Pinpoint the cell where the given text exists, returning its [X, Y] midpoint coordinate. 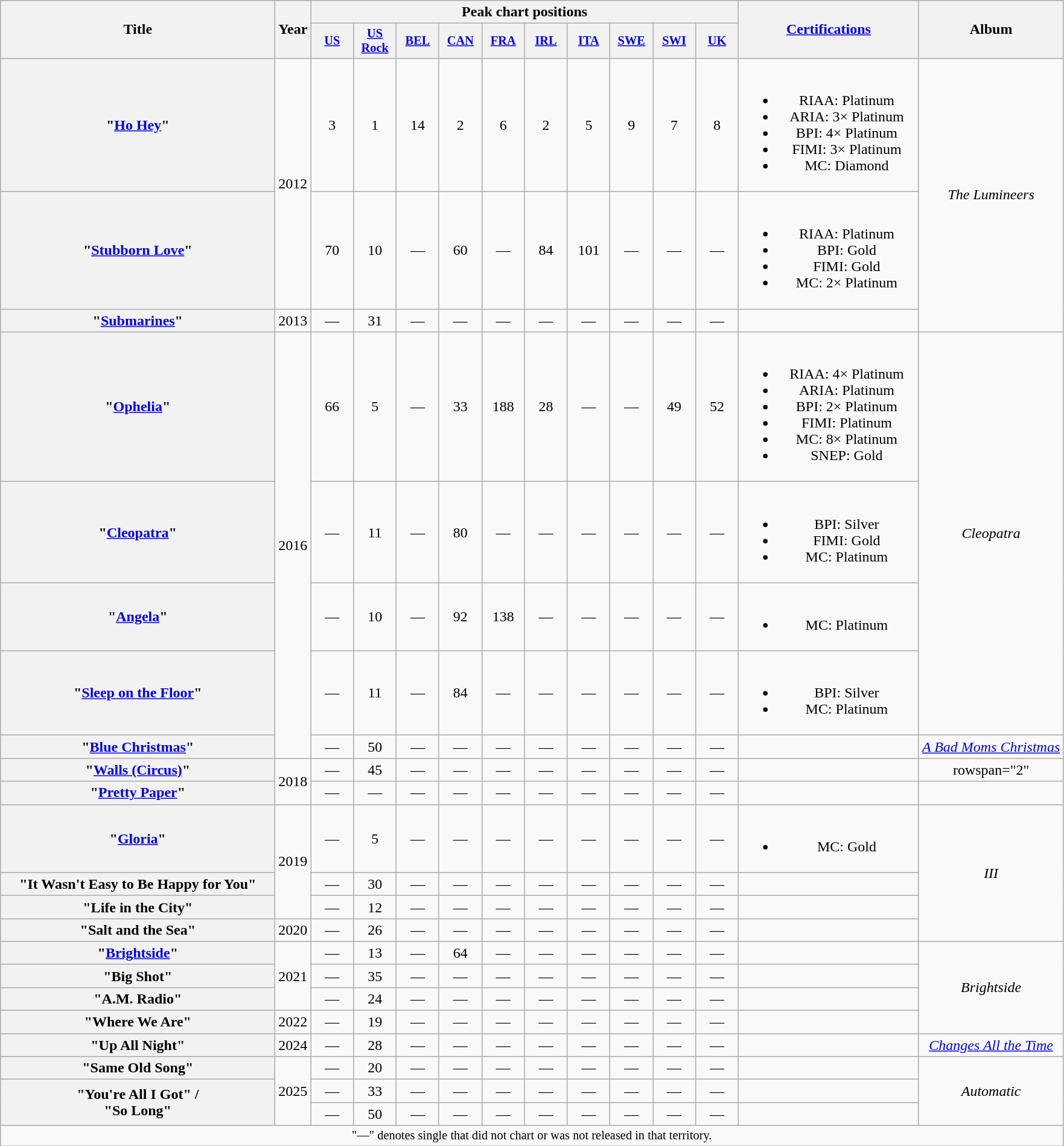
2012 [293, 184]
13 [375, 953]
"Cleopatra" [138, 533]
Title [138, 30]
"Sleep on the Floor" [138, 693]
ITA [589, 41]
2013 [293, 321]
"Pretty Paper" [138, 793]
7 [675, 124]
52 [717, 407]
"You're All I Got" /"So Long" [138, 1103]
64 [460, 953]
Year [293, 30]
"It Wasn't Easy to Be Happy for You" [138, 884]
RIAA: PlatinumARIA: 3× PlatinumBPI: 4× PlatinumFIMI: 3× PlatinumMC: Diamond [828, 124]
12 [375, 907]
2022 [293, 1022]
SWI [675, 41]
"Big Shot" [138, 976]
26 [375, 930]
CAN [460, 41]
14 [418, 124]
Cleopatra [991, 534]
2018 [293, 781]
"Brightside" [138, 953]
Automatic [991, 1091]
80 [460, 533]
3 [332, 124]
rowspan="2" [991, 770]
19 [375, 1022]
Brightside [991, 987]
RIAA: PlatinumBPI: GoldFIMI: GoldMC: 2× Platinum [828, 251]
BPI: SilverFIMI: GoldMC: Platinum [828, 533]
"Where We Are" [138, 1022]
"Stubborn Love" [138, 251]
20 [375, 1068]
"Same Old Song" [138, 1068]
1 [375, 124]
101 [589, 251]
30 [375, 884]
A Bad Moms Christmas [991, 747]
RIAA: 4× PlatinumARIA: PlatinumBPI: 2× PlatinumFIMI: PlatinumMC: 8× PlatinumSNEP: Gold [828, 407]
USRock [375, 41]
Changes All the Time [991, 1045]
70 [332, 251]
2016 [293, 545]
2024 [293, 1045]
31 [375, 321]
The Lumineers [991, 194]
UK [717, 41]
Certifications [828, 30]
Album [991, 30]
8 [717, 124]
FRA [503, 41]
2020 [293, 930]
60 [460, 251]
MC: Gold [828, 838]
"Angela" [138, 617]
"Submarines" [138, 321]
"Life in the City" [138, 907]
35 [375, 976]
SWE [631, 41]
"Ho Hey" [138, 124]
6 [503, 124]
"Salt and the Sea" [138, 930]
"Ophelia" [138, 407]
2025 [293, 1091]
2019 [293, 861]
"A.M. Radio" [138, 999]
BEL [418, 41]
2021 [293, 976]
24 [375, 999]
"Walls (Circus)" [138, 770]
49 [675, 407]
Peak chart positions [525, 12]
66 [332, 407]
MC: Platinum [828, 617]
"Up All Night" [138, 1045]
"Gloria" [138, 838]
9 [631, 124]
"—" denotes single that did not chart or was not released in that territory. [532, 1136]
III [991, 873]
138 [503, 617]
45 [375, 770]
"Blue Christmas" [138, 747]
BPI: SilverMC: Platinum [828, 693]
US [332, 41]
188 [503, 407]
92 [460, 617]
IRL [546, 41]
